Extract the [x, y] coordinate from the center of the cell holding the provided text.  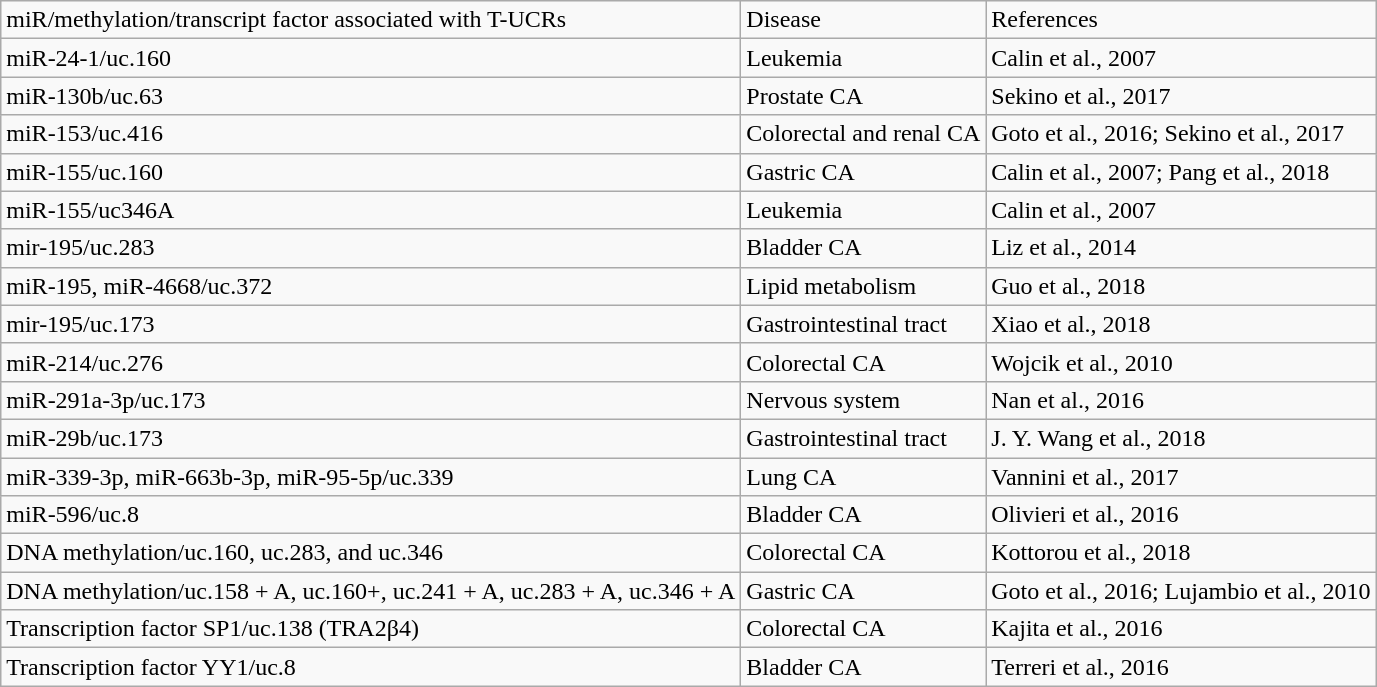
Kajita et al., 2016 [1181, 629]
miR/methylation/transcript factor associated with T-UCRs [371, 20]
Goto et al., 2016; Sekino et al., 2017 [1181, 134]
miR-195, miR-4668/uc.372 [371, 286]
Colorectal and renal CA [864, 134]
Xiao et al., 2018 [1181, 324]
Nervous system [864, 400]
Guo et al., 2018 [1181, 286]
Lung CA [864, 477]
miR-29b/uc.173 [371, 438]
mir-195/uc.173 [371, 324]
miR-339-3p, miR-663b-3p, miR-95-5p/uc.339 [371, 477]
Calin et al., 2007; Pang et al., 2018 [1181, 172]
Liz et al., 2014 [1181, 248]
mir-195/uc.283 [371, 248]
Prostate CA [864, 96]
References [1181, 20]
DNA methylation/uc.158 + A, uc.160+, uc.241 + A, uc.283 + A, uc.346 + A [371, 591]
Lipid metabolism [864, 286]
Olivieri et al., 2016 [1181, 515]
miR-214/uc.276 [371, 362]
miR-291a-3p/uc.173 [371, 400]
miR-130b/uc.63 [371, 96]
Nan et al., 2016 [1181, 400]
J. Y. Wang et al., 2018 [1181, 438]
Disease [864, 20]
Transcription factor SP1/uc.138 (TRA2β4) [371, 629]
Sekino et al., 2017 [1181, 96]
Wojcik et al., 2010 [1181, 362]
Vannini et al., 2017 [1181, 477]
miR-155/uc.160 [371, 172]
Terreri et al., 2016 [1181, 667]
Kottorou et al., 2018 [1181, 553]
Transcription factor YY1/uc.8 [371, 667]
Goto et al., 2016; Lujambio et al., 2010 [1181, 591]
miR-596/uc.8 [371, 515]
miR-24-1/uc.160 [371, 58]
DNA methylation/uc.160, uc.283, and uc.346 [371, 553]
miR-153/uc.416 [371, 134]
miR-155/uc346A [371, 210]
